Scan for the cell matching the given text and deliver its [X, Y] coordinate at center. 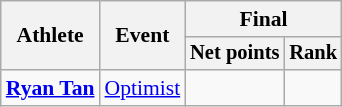
Optimist [143, 88]
Athlete [50, 36]
Net points [234, 54]
Rank [313, 54]
Final [264, 19]
Event [143, 36]
Ryan Tan [50, 88]
